Capture the cell that displays the provided text and extract its [x, y] central coordinate. 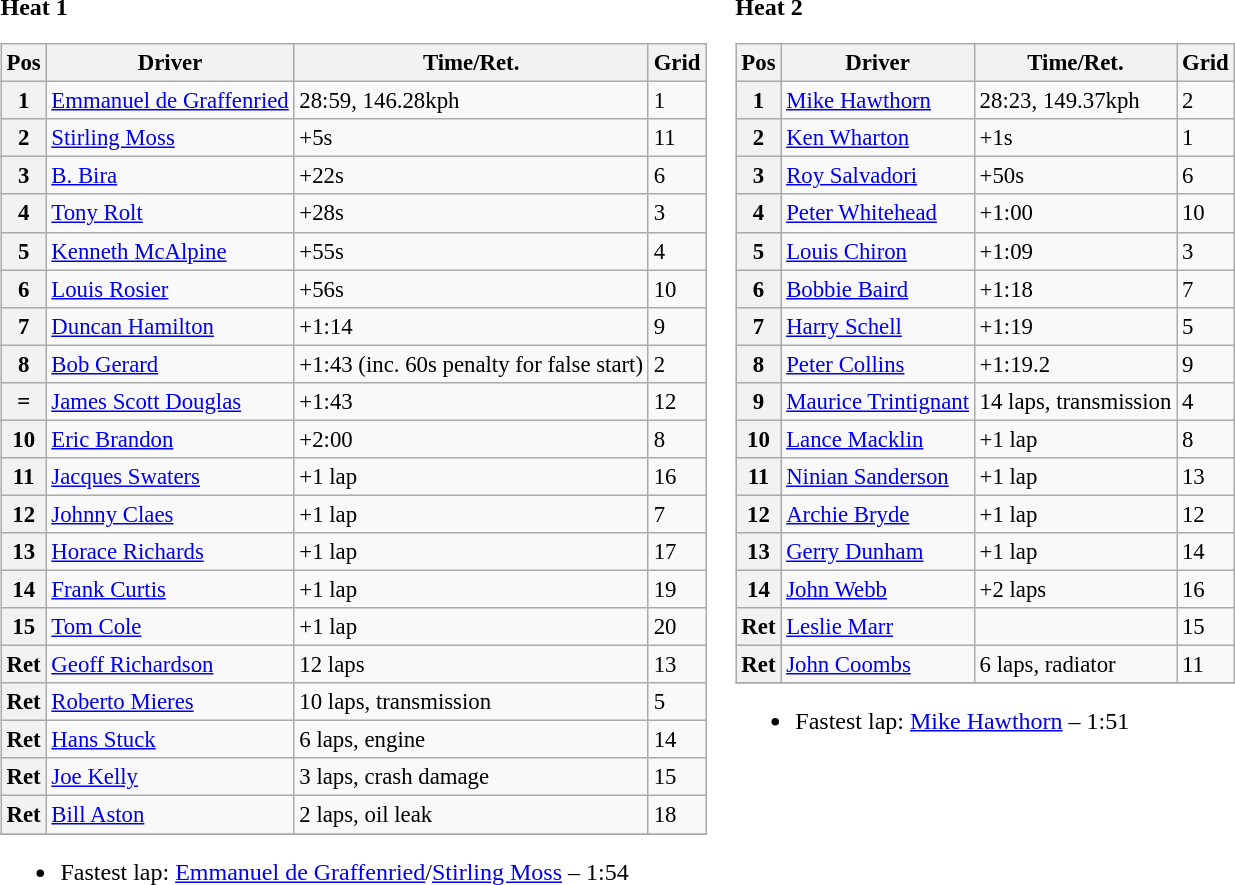
Stirling Moss [170, 138]
Roy Salvadori [878, 176]
Harry Schell [878, 326]
Emmanuel de Graffenried [170, 101]
+1:43 [471, 401]
Jacques Swaters [170, 477]
Peter Whitehead [878, 213]
Ken Wharton [878, 138]
Maurice Trintignant [878, 401]
Roberto Mieres [170, 702]
+1:19.2 [1075, 364]
19 [676, 589]
+55s [471, 251]
Bobbie Baird [878, 289]
14 laps, transmission [1075, 401]
+1:18 [1075, 289]
28:23, 149.37kph [1075, 101]
Mike Hawthorn [878, 101]
+1:43 (inc. 60s penalty for false start) [471, 364]
2 laps, oil leak [471, 815]
James Scott Douglas [170, 401]
+50s [1075, 176]
Bill Aston [170, 815]
= [24, 401]
Duncan Hamilton [170, 326]
Johnny Claes [170, 514]
+1:00 [1075, 213]
John Coombs [878, 665]
Geoff Richardson [170, 665]
Gerry Dunham [878, 552]
+56s [471, 289]
+5s [471, 138]
Ninian Sanderson [878, 477]
Peter Collins [878, 364]
Leslie Marr [878, 627]
6 laps, radiator [1075, 665]
Joe Kelly [170, 777]
Bob Gerard [170, 364]
18 [676, 815]
Kenneth McAlpine [170, 251]
Hans Stuck [170, 740]
Eric Brandon [170, 439]
+22s [471, 176]
John Webb [878, 589]
+1:09 [1075, 251]
+2:00 [471, 439]
Tom Cole [170, 627]
20 [676, 627]
17 [676, 552]
Horace Richards [170, 552]
+1s [1075, 138]
Tony Rolt [170, 213]
Lance Macklin [878, 439]
Archie Bryde [878, 514]
Frank Curtis [170, 589]
6 laps, engine [471, 740]
B. Bira [170, 176]
28:59, 146.28kph [471, 101]
+1:14 [471, 326]
+28s [471, 213]
+1:19 [1075, 326]
10 laps, transmission [471, 702]
+2 laps [1075, 589]
Louis Rosier [170, 289]
3 laps, crash damage [471, 777]
Louis Chiron [878, 251]
12 laps [471, 665]
